Find where the given text appears and provide that cell's center as (X, Y) coordinate. 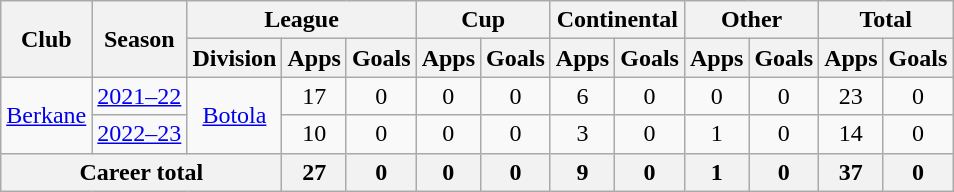
Career total (142, 172)
Club (46, 39)
Total (886, 20)
Other (751, 20)
14 (851, 134)
10 (314, 134)
27 (314, 172)
3 (582, 134)
17 (314, 96)
Season (140, 39)
23 (851, 96)
Continental (617, 20)
9 (582, 172)
37 (851, 172)
2022–23 (140, 134)
Botola (234, 115)
League (302, 20)
Berkane (46, 115)
Cup (483, 20)
2021–22 (140, 96)
6 (582, 96)
Division (234, 58)
